Find where the given text appears and provide that cell's center as (X, Y) coordinate. 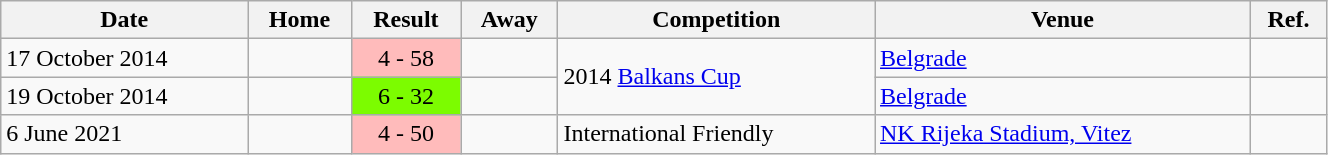
2014 Balkans Cup (716, 77)
19 October 2014 (124, 96)
Result (406, 20)
Away (510, 20)
Venue (1062, 20)
Date (124, 20)
Home (300, 20)
Competition (716, 20)
4 - 50 (406, 134)
6 - 32 (406, 96)
6 June 2021 (124, 134)
International Friendly (716, 134)
NK Rijeka Stadium, Vitez (1062, 134)
17 October 2014 (124, 58)
4 - 58 (406, 58)
Ref. (1288, 20)
